Provide the [x, y] coordinate of the cell's center where the given text is located.  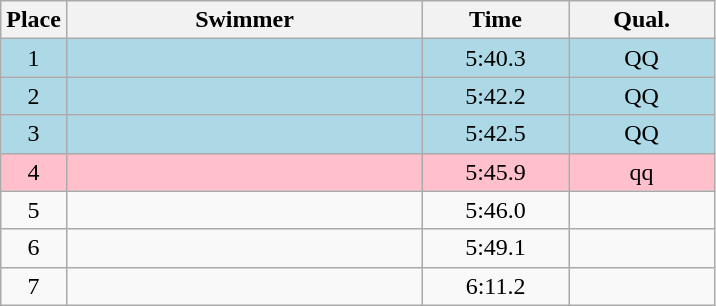
5:42.2 [496, 96]
6:11.2 [496, 286]
Time [496, 20]
Swimmer [244, 20]
5:49.1 [496, 248]
2 [34, 96]
5:42.5 [496, 134]
5:45.9 [496, 172]
4 [34, 172]
7 [34, 286]
1 [34, 58]
Place [34, 20]
Qual. [642, 20]
5:46.0 [496, 210]
6 [34, 248]
qq [642, 172]
3 [34, 134]
5 [34, 210]
5:40.3 [496, 58]
